Provide the [X, Y] coordinate of the cell's center where the given text is located.  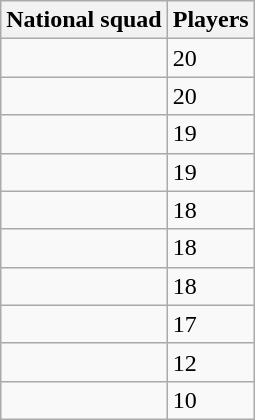
12 [210, 362]
Players [210, 20]
17 [210, 324]
10 [210, 400]
National squad [84, 20]
